Output the (X, Y) coordinate of the center of the cell containing the given text.  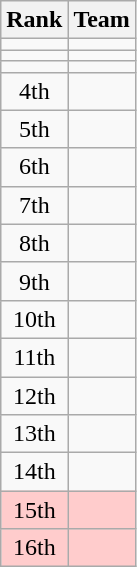
Rank (34, 20)
11th (34, 357)
12th (34, 395)
10th (34, 319)
15th (34, 510)
5th (34, 129)
6th (34, 167)
4th (34, 91)
16th (34, 548)
13th (34, 434)
9th (34, 281)
8th (34, 243)
Team (102, 20)
7th (34, 205)
14th (34, 472)
